From the cell containing the given text, extract its center point as [X, Y] coordinate. 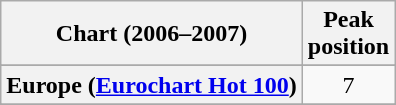
7 [348, 85]
Chart (2006–2007) [152, 34]
Peakposition [348, 34]
Europe (Eurochart Hot 100) [152, 85]
